Search for the cell housing the specified text and yield its [x, y] center coordinate. 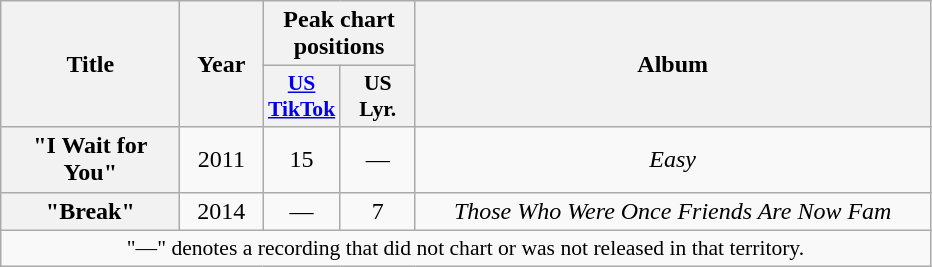
2014 [222, 211]
2011 [222, 160]
Title [90, 64]
Album [672, 64]
7 [378, 211]
"I Wait for You" [90, 160]
Easy [672, 160]
15 [302, 160]
Peak chart positions [339, 34]
"Break" [90, 211]
Those Who Were Once Friends Are Now Fam [672, 211]
USTikTok [302, 96]
"—" denotes a recording that did not chart or was not released in that territory. [466, 248]
Year [222, 64]
USLyr. [378, 96]
